Scan for the cell matching the given text and deliver its (X, Y) coordinate at center. 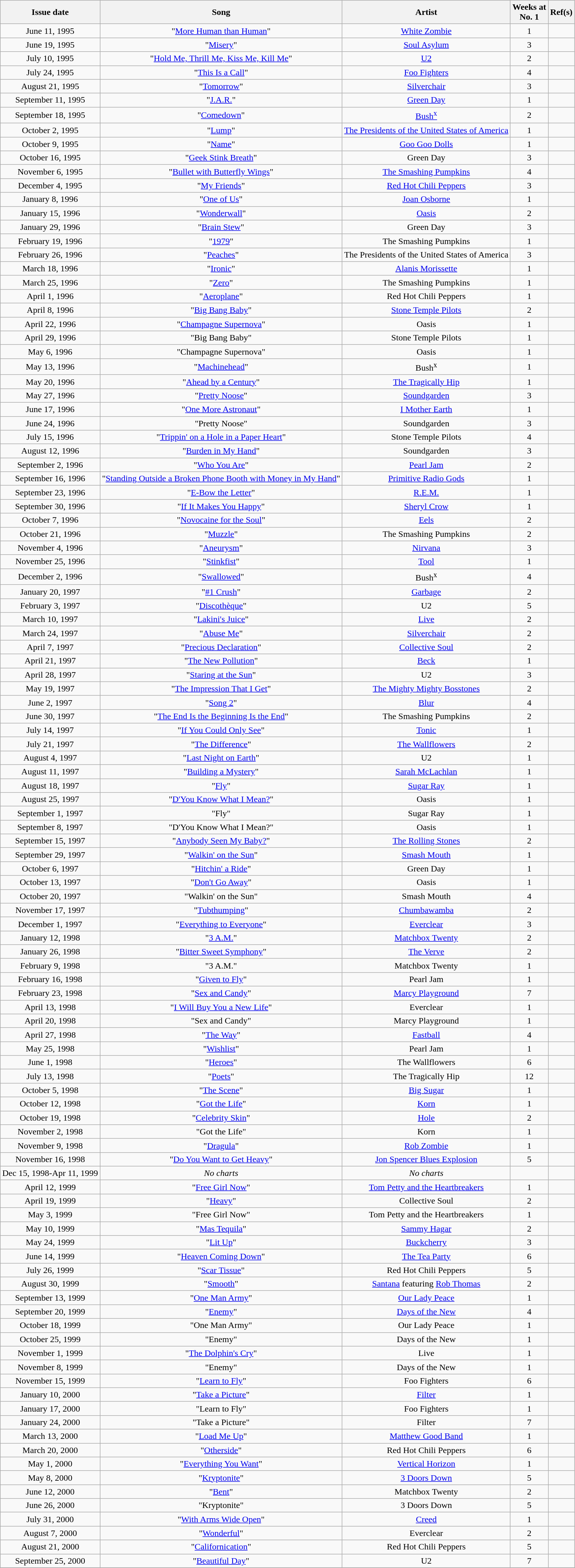
November 2, 1998 (50, 1132)
"Building a Mystery" (221, 772)
Rob Zombie (426, 1145)
"Aneurysm" (221, 548)
"Heavy" (221, 1201)
September 25, 2000 (50, 1561)
"Novocaine for the Soul" (221, 520)
May 3, 1999 (50, 1215)
"Poets" (221, 1076)
White Zombie (426, 31)
September 30, 1996 (50, 506)
April 7, 1997 (50, 647)
"Otherside" (221, 1450)
Issue date (50, 12)
April 29, 1996 (50, 338)
"Wishlist" (221, 1049)
"Name" (221, 144)
Goo Goo Dolls (426, 144)
"Lump" (221, 130)
May 6, 1996 (50, 352)
"Bitter Sweet Symphony" (221, 951)
"Staring at the Sun" (221, 675)
January 8, 1996 (50, 199)
January 20, 1997 (50, 592)
"Brain Stew" (221, 227)
"Everything You Want" (221, 1464)
"Who You Are" (221, 465)
"Don't Go Away" (221, 882)
Ref(s) (561, 12)
January 15, 1996 (50, 213)
March 24, 1997 (50, 633)
"Abuse Me" (221, 633)
January 29, 1996 (50, 227)
September 23, 1996 (50, 492)
August 12, 1996 (50, 451)
"Lakini's Juice" (221, 619)
February 19, 1996 (50, 241)
May 10, 1999 (50, 1229)
"Burden in My Hand" (221, 451)
July 14, 1997 (50, 730)
May 1, 2000 (50, 1464)
"The End Is the Beginning Is the End" (221, 716)
"J.A.R." (221, 100)
"Heaven Coming Down" (221, 1256)
Matthew Good Band (426, 1436)
"Bullet with Butterfly Wings" (221, 172)
October 6, 1997 (50, 869)
"E-Bow the Letter" (221, 492)
February 23, 1998 (50, 993)
"Comedown" (221, 115)
"Song 2" (221, 702)
"Bent" (221, 1492)
June 17, 1996 (50, 409)
"Load Me Up" (221, 1436)
Song (221, 12)
"Wonderful" (221, 1533)
"Mas Tequila" (221, 1229)
"The New Pollution" (221, 661)
April 20, 1998 (50, 1021)
"This Is a Call" (221, 72)
July 15, 1996 (50, 437)
R.E.M. (426, 492)
October 13, 1997 (50, 882)
Fastball (426, 1035)
"One of Us" (221, 199)
I Mother Earth (426, 409)
October 20, 1997 (50, 896)
"Celebrity Skin" (221, 1118)
"My Friends" (221, 185)
November 17, 1997 (50, 910)
"One More Astronaut" (221, 409)
"Lit Up" (221, 1242)
"Ironic" (221, 268)
"With Arms Wide Open" (221, 1519)
June 1, 1998 (50, 1062)
November 1, 1999 (50, 1353)
The Rolling Stones (426, 841)
"Anybody Seen My Baby?" (221, 841)
"Californication" (221, 1547)
January 17, 2000 (50, 1408)
Vertical Horizon (426, 1464)
"The Impression That I Get" (221, 689)
"The Way" (221, 1035)
Creed (426, 1519)
The Tea Party (426, 1256)
October 7, 1996 (50, 520)
September 8, 1997 (50, 827)
December 1, 1997 (50, 924)
April 21, 1997 (50, 661)
April 19, 1999 (50, 1201)
July 10, 1995 (50, 59)
May 13, 1996 (50, 367)
July 21, 1997 (50, 744)
August 4, 1997 (50, 758)
September 18, 1995 (50, 115)
February 16, 1998 (50, 979)
October 12, 1998 (50, 1104)
January 24, 2000 (50, 1423)
Joan Osborne (426, 199)
Nirvana (426, 548)
"Hitchin' a Ride" (221, 869)
Blur (426, 702)
April 27, 1998 (50, 1035)
December 2, 1996 (50, 577)
The Verve (426, 951)
July 31, 2000 (50, 1519)
April 22, 1996 (50, 324)
Dec 15, 1998-Apr 11, 1999 (50, 1173)
April 1, 1996 (50, 296)
November 4, 1996 (50, 548)
August 21, 1995 (50, 86)
April 12, 1999 (50, 1187)
"Given to Fly" (221, 979)
"Heroes" (221, 1062)
"#1 Crush" (221, 592)
June 12, 2000 (50, 1492)
November 25, 1996 (50, 562)
March 10, 1997 (50, 619)
"Beautiful Day" (221, 1561)
August 21, 2000 (50, 1547)
"Misery" (221, 45)
"More Human than Human" (221, 31)
Weeks atNo. 1 (529, 12)
"Peaches" (221, 255)
March 20, 2000 (50, 1450)
October 25, 1999 (50, 1339)
June 30, 1997 (50, 716)
"If It Makes You Happy" (221, 506)
November 8, 1999 (50, 1367)
Alanis Morissette (426, 268)
June 26, 2000 (50, 1505)
May 27, 1996 (50, 395)
"Aeroplane" (221, 296)
"Swallowed" (221, 577)
September 13, 1999 (50, 1298)
Eels (426, 520)
"1979" (221, 241)
Santana featuring Rob Thomas (426, 1284)
January 26, 1998 (50, 951)
November 6, 1995 (50, 172)
"Machinehead" (221, 367)
January 10, 2000 (50, 1395)
May 20, 1996 (50, 382)
June 19, 1995 (50, 45)
"Tubthumping" (221, 910)
September 11, 1995 (50, 100)
August 7, 2000 (50, 1533)
May 19, 1997 (50, 689)
Primitive Radio Gods (426, 479)
October 16, 1995 (50, 158)
"The Scene" (221, 1090)
June 14, 1999 (50, 1256)
September 16, 1996 (50, 479)
April 13, 1998 (50, 1007)
January 12, 1998 (50, 938)
Tonic (426, 730)
"Last Night on Earth" (221, 758)
"The Difference" (221, 744)
October 21, 1996 (50, 534)
August 30, 1999 (50, 1284)
The Mighty Mighty Bosstones (426, 689)
July 24, 1995 (50, 72)
"Wonderwall" (221, 213)
October 5, 1998 (50, 1090)
"The Dolphin's Cry" (221, 1353)
Jon Spencer Blues Explosion (426, 1159)
"Smooth" (221, 1284)
September 29, 1997 (50, 855)
August 18, 1997 (50, 786)
September 1, 1997 (50, 813)
"Precious Declaration" (221, 647)
May 25, 1998 (50, 1049)
April 28, 1997 (50, 675)
February 3, 1997 (50, 606)
Sammy Hagar (426, 1229)
May 8, 2000 (50, 1478)
October 2, 1995 (50, 130)
Garbage (426, 592)
March 18, 1996 (50, 268)
"Tomorrow" (221, 86)
September 15, 1997 (50, 841)
February 9, 1998 (50, 965)
December 4, 1995 (50, 185)
October 19, 1998 (50, 1118)
"Trippin' on a Hole in a Paper Heart" (221, 437)
February 26, 1996 (50, 255)
November 9, 1998 (50, 1145)
"Dragula" (221, 1145)
November 15, 1999 (50, 1381)
July 13, 1998 (50, 1076)
October 9, 1995 (50, 144)
12 (529, 1076)
March 25, 1996 (50, 282)
Beck (426, 661)
"Discothèque" (221, 606)
June 2, 1997 (50, 702)
August 25, 1997 (50, 799)
Big Sugar (426, 1090)
November 16, 1998 (50, 1159)
"I Will Buy You a New Life" (221, 1007)
Buckcherry (426, 1242)
June 11, 1995 (50, 31)
Soul Asylum (426, 45)
Sarah McLachlan (426, 772)
May 24, 1999 (50, 1242)
Tool (426, 562)
Hole (426, 1118)
April 8, 1996 (50, 310)
June 24, 1996 (50, 423)
"Ahead by a Century" (221, 382)
August 11, 1997 (50, 772)
September 2, 1996 (50, 465)
"Do You Want to Get Heavy" (221, 1159)
"Scar Tissue" (221, 1270)
"Geek Stink Breath" (221, 158)
March 13, 2000 (50, 1436)
September 20, 1999 (50, 1312)
"Hold Me, Thrill Me, Kiss Me, Kill Me" (221, 59)
Artist (426, 12)
"Everything to Everyone" (221, 924)
"If You Could Only See" (221, 730)
"Zero" (221, 282)
Chumbawamba (426, 910)
Sheryl Crow (426, 506)
"Stinkfist" (221, 562)
"Muzzle" (221, 534)
"Standing Outside a Broken Phone Booth with Money in My Hand" (221, 479)
July 26, 1999 (50, 1270)
October 18, 1999 (50, 1325)
